Provide the [X, Y] coordinate of the cell's center where the given text is located.  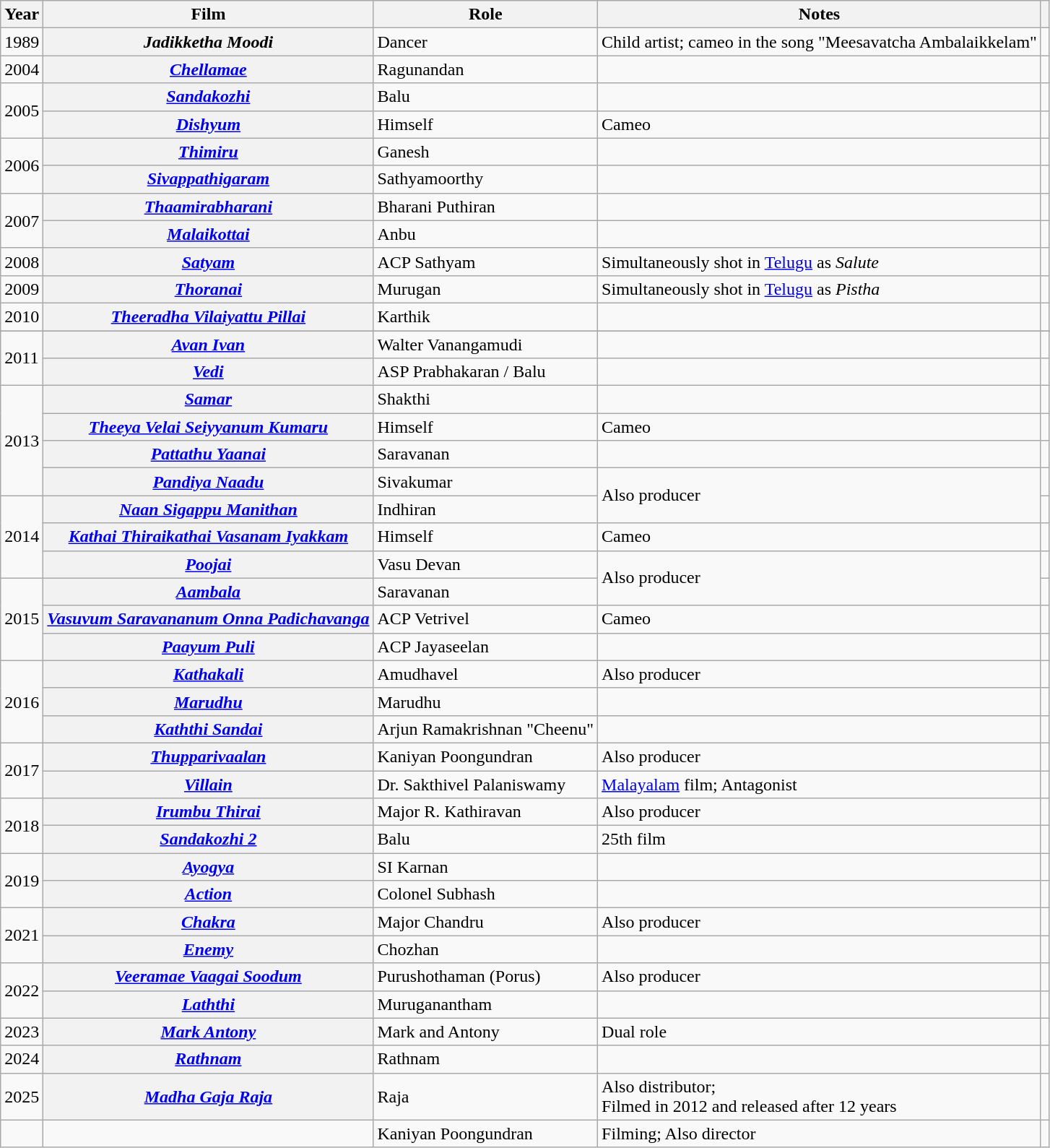
Ganesh [485, 152]
Vedi [208, 372]
Sathyamoorthy [485, 179]
Role [485, 14]
Kaththi Sandai [208, 729]
2021 [22, 936]
Purushothaman (Porus) [485, 977]
Enemy [208, 949]
ACP Sathyam [485, 262]
Ragunandan [485, 69]
Ayogya [208, 867]
Major R. Kathiravan [485, 812]
Murugan [485, 289]
Amudhavel [485, 674]
2008 [22, 262]
Madha Gaja Raja [208, 1097]
2014 [22, 537]
Sivappathigaram [208, 179]
Poojai [208, 564]
Malaikottai [208, 234]
Thimiru [208, 152]
Bharani Puthiran [485, 207]
Mark Antony [208, 1032]
Year [22, 14]
Vasuvum Saravananum Onna Padichavanga [208, 619]
Simultaneously shot in Telugu as Pistha [820, 289]
SI Karnan [485, 867]
Sandakozhi [208, 97]
Laththi [208, 1004]
Chakra [208, 922]
Kathai Thiraikathai Vasanam Iyakkam [208, 537]
2004 [22, 69]
2016 [22, 702]
Chozhan [485, 949]
Pattathu Yaanai [208, 454]
2009 [22, 289]
2023 [22, 1032]
2013 [22, 441]
Anbu [485, 234]
ACP Vetrivel [485, 619]
Pandiya Naadu [208, 482]
Chellamae [208, 69]
2024 [22, 1059]
Malayalam film; Antagonist [820, 784]
Samar [208, 400]
2017 [22, 770]
Raja [485, 1097]
Muruganantham [485, 1004]
Aambala [208, 592]
1989 [22, 42]
Action [208, 894]
Irumbu Thirai [208, 812]
Vasu Devan [485, 564]
25th film [820, 840]
Film [208, 14]
Dishyum [208, 124]
Thoranai [208, 289]
Theeradha Vilaiyattu Pillai [208, 316]
Avan Ivan [208, 345]
Notes [820, 14]
Kathakali [208, 674]
Shakthi [485, 400]
Also distributor;Filmed in 2012 and released after 12 years [820, 1097]
Walter Vanangamudi [485, 345]
Indhiran [485, 509]
Colonel Subhash [485, 894]
Arjun Ramakrishnan "Cheenu" [485, 729]
Theeya Velai Seiyyanum Kumaru [208, 427]
Villain [208, 784]
Dual role [820, 1032]
2011 [22, 358]
ASP Prabhakaran / Balu [485, 372]
Karthik [485, 316]
Sivakumar [485, 482]
Dr. Sakthivel Palaniswamy [485, 784]
Jadikketha Moodi [208, 42]
2018 [22, 826]
2005 [22, 111]
Child artist; cameo in the song "Meesavatcha Ambalaikkelam" [820, 42]
Mark and Antony [485, 1032]
2010 [22, 316]
Thupparivaalan [208, 756]
Dancer [485, 42]
Naan Sigappu Manithan [208, 509]
Sandakozhi 2 [208, 840]
Satyam [208, 262]
Simultaneously shot in Telugu as Salute [820, 262]
2007 [22, 220]
Major Chandru [485, 922]
ACP Jayaseelan [485, 647]
2006 [22, 165]
Filming; Also director [820, 1134]
2022 [22, 991]
Veeramae Vaagai Soodum [208, 977]
2015 [22, 619]
2025 [22, 1097]
Paayum Puli [208, 647]
Thaamirabharani [208, 207]
2019 [22, 881]
